Identify which cell holds the provided text, then report its [X, Y] central coordinate. 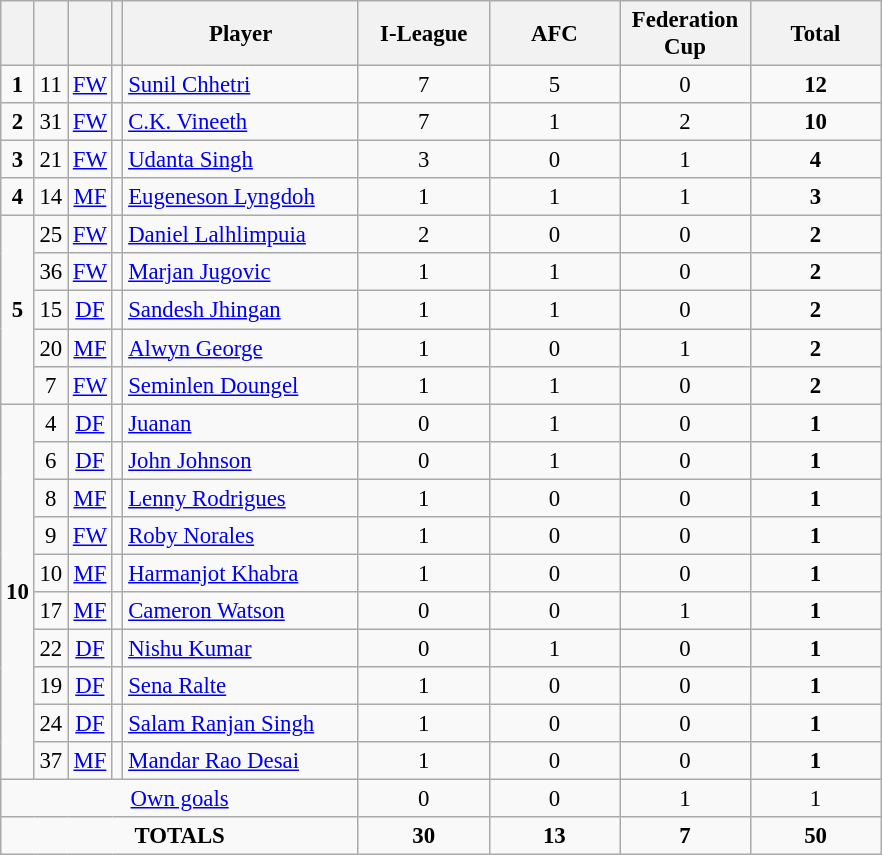
Roby Norales [241, 536]
Marjan Jugovic [241, 273]
C.K. Vineeth [241, 122]
14 [50, 197]
Salam Ranjan Singh [241, 724]
Nishu Kumar [241, 648]
21 [50, 160]
Sandesh Jhingan [241, 310]
13 [554, 836]
Cameron Watson [241, 611]
Sena Ralte [241, 686]
12 [816, 85]
Harmanjot Khabra [241, 573]
50 [816, 836]
31 [50, 122]
15 [50, 310]
Sunil Chhetri [241, 85]
6 [50, 460]
8 [50, 498]
Federation Cup [686, 34]
11 [50, 85]
37 [50, 761]
Mandar Rao Desai [241, 761]
Eugeneson Lyngdoh [241, 197]
Lenny Rodrigues [241, 498]
Udanta Singh [241, 160]
TOTALS [180, 836]
30 [424, 836]
Seminlen Doungel [241, 385]
AFC [554, 34]
John Johnson [241, 460]
Player [241, 34]
Total [816, 34]
20 [50, 348]
22 [50, 648]
Daniel Lalhlimpuia [241, 235]
9 [50, 536]
19 [50, 686]
Alwyn George [241, 348]
24 [50, 724]
36 [50, 273]
I-League [424, 34]
25 [50, 235]
Juanan [241, 423]
Own goals [180, 799]
17 [50, 611]
